Detect which cell encompasses the target text, then output its [x, y] center coordinate. 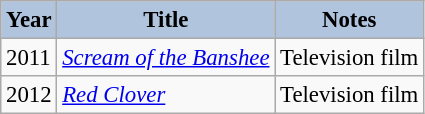
2012 [29, 95]
Red Clover [166, 95]
2011 [29, 58]
Scream of the Banshee [166, 58]
Year [29, 20]
Notes [350, 20]
Title [166, 20]
